Return the (X, Y) coordinate for the center point of the cell that contains the specified text.  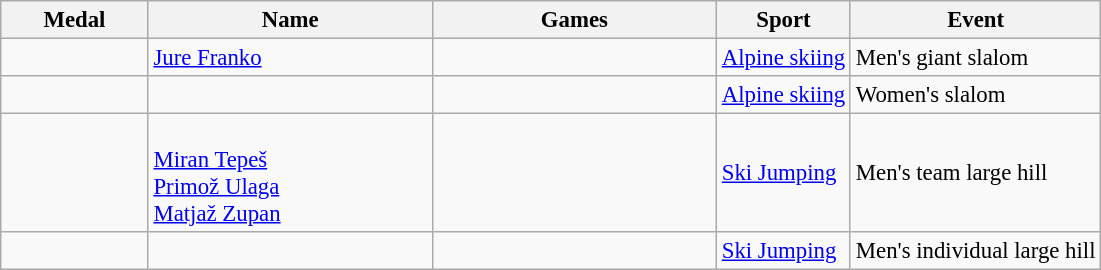
Miran Tepeš Primož Ulaga Matjaž Zupan (290, 174)
Men's individual large hill (975, 251)
Name (290, 20)
Event (975, 20)
Medal (74, 20)
Men's giant slalom (975, 58)
Jure Franko (290, 58)
Women's slalom (975, 95)
Games (574, 20)
Men's team large hill (975, 174)
Sport (783, 20)
